Detect which cell encompasses the target text, then output its [X, Y] center coordinate. 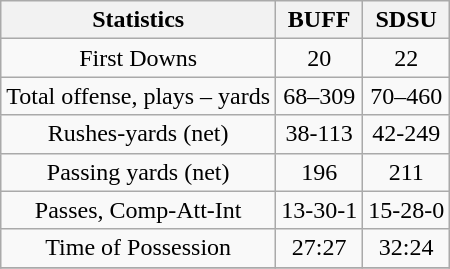
13-30-1 [320, 210]
211 [406, 172]
SDSU [406, 20]
32:24 [406, 248]
Statistics [138, 20]
BUFF [320, 20]
Total offense, plays – yards [138, 96]
42-249 [406, 134]
Rushes-yards (net) [138, 134]
68–309 [320, 96]
38-113 [320, 134]
27:27 [320, 248]
Time of Possession [138, 248]
Passes, Comp-Att-Int [138, 210]
22 [406, 58]
First Downs [138, 58]
Passing yards (net) [138, 172]
20 [320, 58]
15-28-0 [406, 210]
70–460 [406, 96]
196 [320, 172]
